Pinpoint the cell where the given text exists, returning its (x, y) midpoint coordinate. 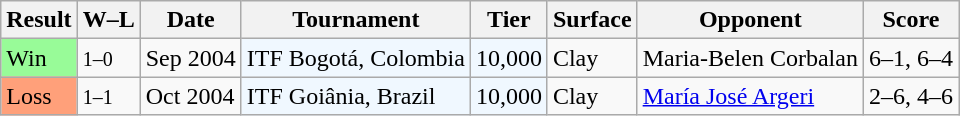
2–6, 4–6 (910, 96)
W–L (108, 20)
Date (190, 20)
6–1, 6–4 (910, 58)
Opponent (750, 20)
1–1 (108, 96)
Result (39, 20)
Maria-Belen Corbalan (750, 58)
Oct 2004 (190, 96)
ITF Goiânia, Brazil (356, 96)
Sep 2004 (190, 58)
Score (910, 20)
María José Argeri (750, 96)
Surface (592, 20)
Win (39, 58)
Tier (508, 20)
Tournament (356, 20)
Loss (39, 96)
1–0 (108, 58)
ITF Bogotá, Colombia (356, 58)
